Determine the (X, Y) coordinate at the center of the cell enclosing the given text.  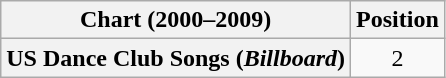
Chart (2000–2009) (176, 20)
Position (398, 20)
US Dance Club Songs (Billboard) (176, 58)
2 (398, 58)
